Return the [x, y] coordinate for the center point of the cell that contains the specified text.  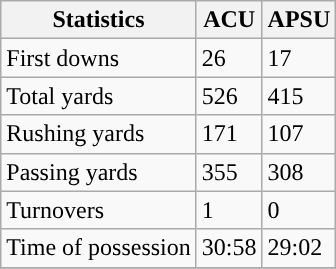
415 [299, 96]
526 [229, 96]
Rushing yards [99, 134]
29:02 [299, 248]
26 [229, 58]
Time of possession [99, 248]
First downs [99, 58]
30:58 [229, 248]
1 [229, 210]
Passing yards [99, 172]
107 [299, 134]
171 [229, 134]
Turnovers [99, 210]
0 [299, 210]
17 [299, 58]
308 [299, 172]
Total yards [99, 96]
Statistics [99, 20]
APSU [299, 20]
355 [229, 172]
ACU [229, 20]
